Detect which cell encompasses the target text, then output its [X, Y] center coordinate. 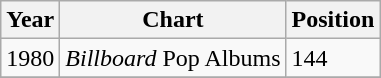
Position [333, 20]
Year [30, 20]
1980 [30, 58]
144 [333, 58]
Billboard Pop Albums [173, 58]
Chart [173, 20]
